Pinpoint the cell where the given text exists, returning its (X, Y) midpoint coordinate. 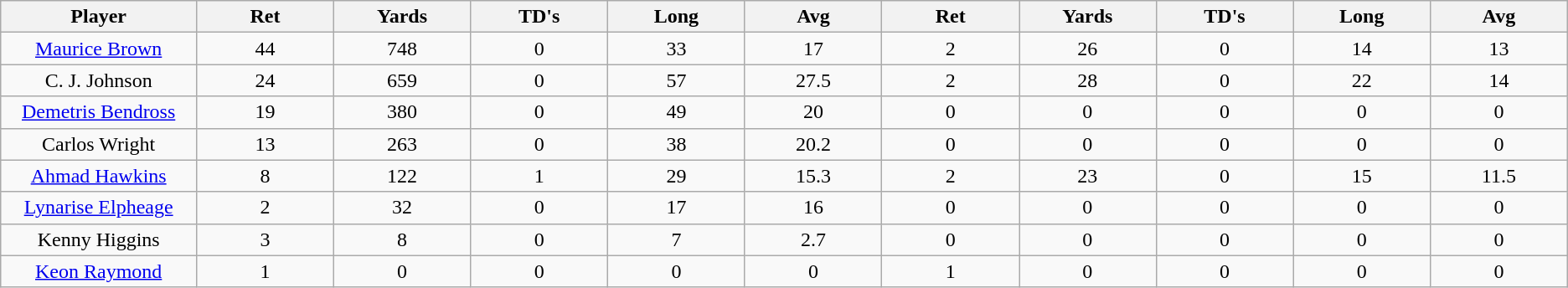
659 (402, 80)
Demetris Bendross (99, 112)
Maurice Brown (99, 49)
Lynarise Elpheage (99, 208)
16 (813, 208)
122 (402, 176)
19 (266, 112)
20 (813, 112)
22 (1362, 80)
15.3 (813, 176)
380 (402, 112)
Player (99, 17)
29 (677, 176)
38 (677, 144)
33 (677, 49)
28 (1088, 80)
Ahmad Hawkins (99, 176)
Keon Raymond (99, 271)
49 (677, 112)
C. J. Johnson (99, 80)
23 (1088, 176)
24 (266, 80)
11.5 (1499, 176)
2.7 (813, 239)
57 (677, 80)
7 (677, 239)
44 (266, 49)
263 (402, 144)
26 (1088, 49)
Kenny Higgins (99, 239)
3 (266, 239)
20.2 (813, 144)
748 (402, 49)
15 (1362, 176)
27.5 (813, 80)
Carlos Wright (99, 144)
32 (402, 208)
